Return [X, Y] of the center of cell containing provided text 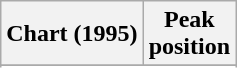
Peak position [189, 34]
Chart (1995) [72, 34]
